Extract the [x, y] coordinate from the center of the cell holding the provided text.  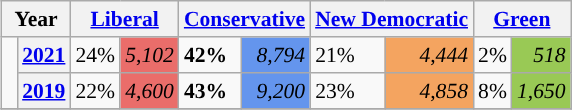
New Democratic [392, 19]
9,200 [276, 91]
24% [95, 55]
5,102 [150, 55]
Liberal [124, 19]
8% [492, 91]
8,794 [276, 55]
42% [210, 55]
2% [492, 55]
21% [348, 55]
4,858 [429, 91]
2019 [44, 91]
23% [348, 91]
2021 [44, 55]
43% [210, 91]
Green [522, 19]
Year [36, 19]
1,650 [542, 91]
518 [542, 55]
Conservative [244, 19]
4,600 [150, 91]
4,444 [429, 55]
22% [95, 91]
